Return (X, Y) of the center of cell containing provided text 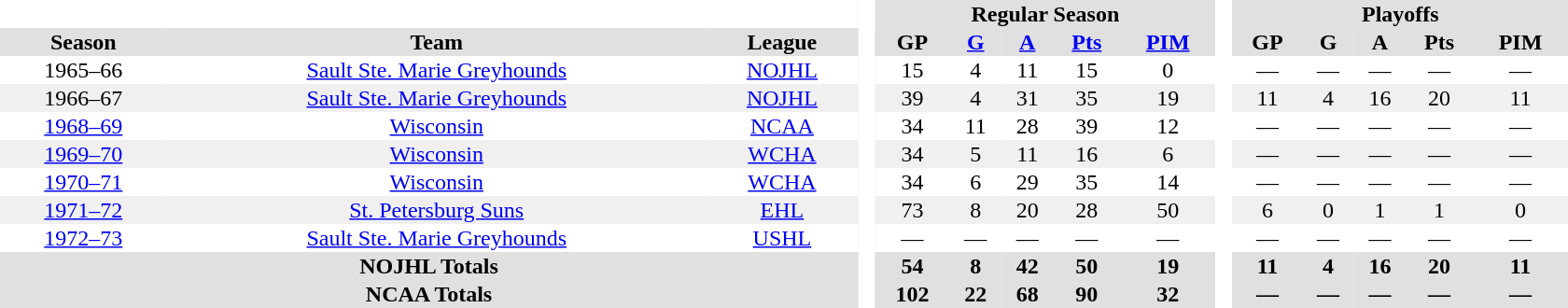
54 (913, 266)
Season (84, 42)
1971–72 (84, 210)
29 (1027, 182)
32 (1168, 294)
St. Petersburg Suns (437, 210)
Playoffs (1400, 14)
League (782, 42)
NCAA Totals (429, 294)
102 (913, 294)
22 (976, 294)
1968–69 (84, 126)
5 (976, 154)
Regular Season (1045, 14)
31 (1027, 98)
42 (1027, 266)
1972–73 (84, 238)
NCAA (782, 126)
1965–66 (84, 70)
NOJHL Totals (429, 266)
14 (1168, 182)
Team (437, 42)
USHL (782, 238)
1970–71 (84, 182)
1966–67 (84, 98)
73 (913, 210)
1969–70 (84, 154)
90 (1086, 294)
68 (1027, 294)
EHL (782, 210)
12 (1168, 126)
